Identify which cell holds the provided text, then report its [x, y] central coordinate. 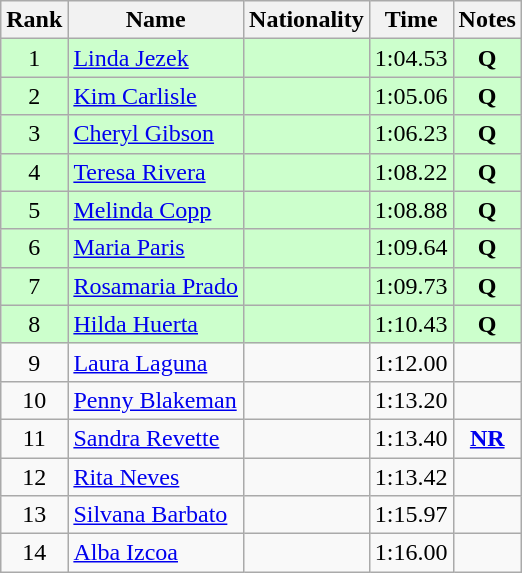
NR [487, 438]
11 [34, 438]
Sandra Revette [156, 438]
1:05.06 [411, 96]
Time [411, 20]
1:15.97 [411, 515]
Linda Jezek [156, 58]
Rank [34, 20]
1:08.22 [411, 172]
Maria Paris [156, 248]
Nationality [307, 20]
Cheryl Gibson [156, 134]
Notes [487, 20]
1 [34, 58]
Rosamaria Prado [156, 286]
14 [34, 553]
9 [34, 362]
1:12.00 [411, 362]
Kim Carlisle [156, 96]
1:10.43 [411, 324]
12 [34, 477]
1:08.88 [411, 210]
Penny Blakeman [156, 400]
Alba Izcoa [156, 553]
Silvana Barbato [156, 515]
1:06.23 [411, 134]
1:09.73 [411, 286]
7 [34, 286]
Rita Neves [156, 477]
1:13.40 [411, 438]
13 [34, 515]
Laura Laguna [156, 362]
6 [34, 248]
1:13.42 [411, 477]
Name [156, 20]
1:16.00 [411, 553]
5 [34, 210]
3 [34, 134]
1:13.20 [411, 400]
Melinda Copp [156, 210]
1:09.64 [411, 248]
Hilda Huerta [156, 324]
Teresa Rivera [156, 172]
4 [34, 172]
8 [34, 324]
1:04.53 [411, 58]
2 [34, 96]
10 [34, 400]
